Pinpoint the cell where the given text exists, returning its (x, y) midpoint coordinate. 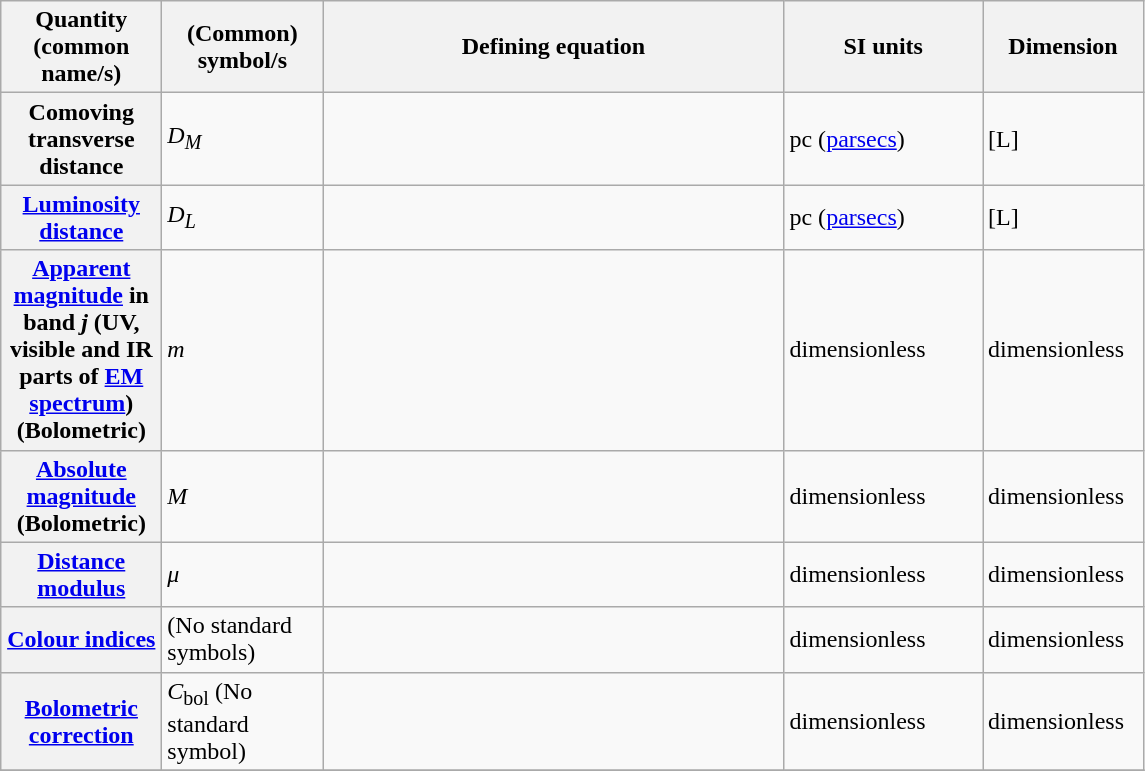
Absolute magnitude(Bolometric) (82, 496)
Cbol (No standard symbol) (242, 721)
Defining equation (554, 47)
M (242, 496)
SI units (884, 47)
Distance modulus (82, 574)
Quantity (common name/s) (82, 47)
Apparent magnitude in band j (UV, visible and IR parts of EM spectrum) (Bolometric) (82, 350)
Dimension (1062, 47)
DL (242, 218)
(Common) symbol/s (242, 47)
Comoving transverse distance (82, 139)
μ (242, 574)
Luminosity distance (82, 218)
Colour indices (82, 640)
m (242, 350)
DM (242, 139)
Bolometric correction (82, 721)
(No standard symbols) (242, 640)
